Provide the [X, Y] coordinate of the cell's center where the given text is located.  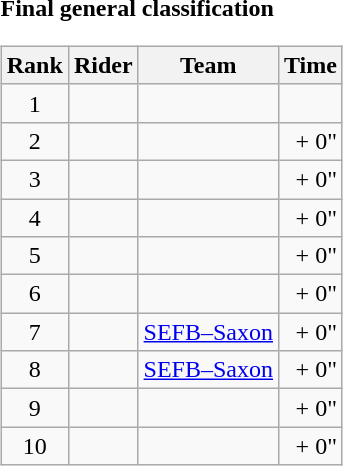
Rank [34, 65]
8 [34, 370]
Team [208, 65]
3 [34, 179]
Time [311, 65]
7 [34, 332]
6 [34, 294]
5 [34, 256]
10 [34, 446]
2 [34, 141]
Rider [103, 65]
9 [34, 408]
1 [34, 103]
4 [34, 217]
